Locate the cell with the specified text and output its [x, y] center coordinate. 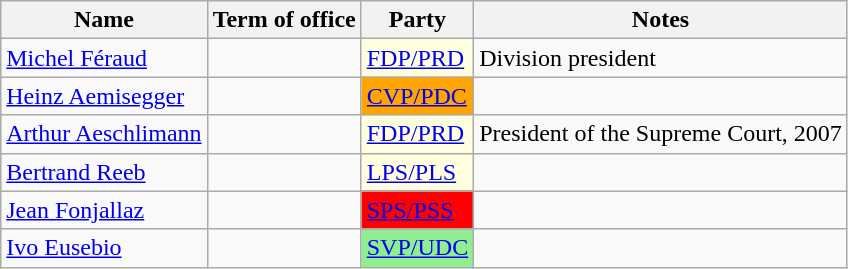
Notes [661, 20]
LPS/PLS [417, 172]
Ivo Eusebio [104, 248]
President of the Supreme Court, 2007 [661, 134]
Division president [661, 58]
Party [417, 20]
SVP/UDC [417, 248]
Heinz Aemisegger [104, 96]
SPS/PSS [417, 210]
CVP/PDC [417, 96]
Bertrand Reeb [104, 172]
Name [104, 20]
Jean Fonjallaz [104, 210]
Term of office [284, 20]
Arthur Aeschlimann [104, 134]
Michel Féraud [104, 58]
